Find where the given text appears and provide that cell's center as [x, y] coordinate. 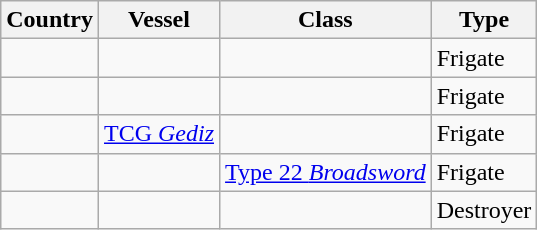
TCG Gediz [158, 134]
Destroyer [484, 210]
Vessel [158, 20]
Country [50, 20]
Class [326, 20]
Type [484, 20]
Type 22 Broadsword [326, 172]
